Pinpoint the cell where the given text exists, returning its [X, Y] midpoint coordinate. 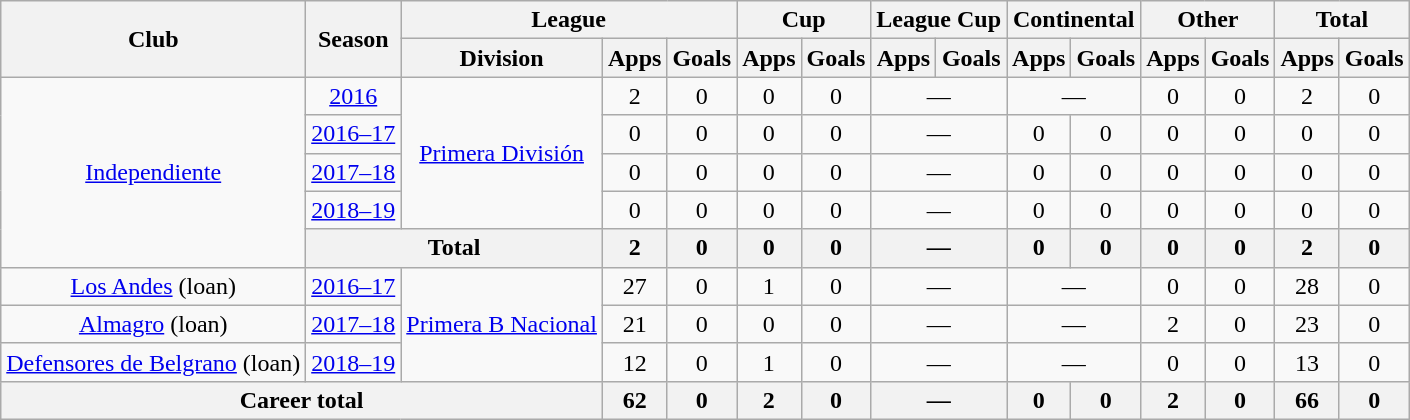
62 [634, 400]
Los Andes (loan) [154, 286]
Club [154, 39]
21 [634, 324]
13 [1307, 362]
28 [1307, 286]
23 [1307, 324]
2016 [354, 96]
12 [634, 362]
Continental [1074, 20]
Career total [302, 400]
66 [1307, 400]
Division [502, 58]
League [569, 20]
Primera División [502, 153]
Other [1208, 20]
Primera B Nacional [502, 324]
Almagro (loan) [154, 324]
Cup [804, 20]
Season [354, 39]
Independiente [154, 172]
League Cup [939, 20]
Defensores de Belgrano (loan) [154, 362]
27 [634, 286]
